Pinpoint the cell where the given text exists, returning its [X, Y] midpoint coordinate. 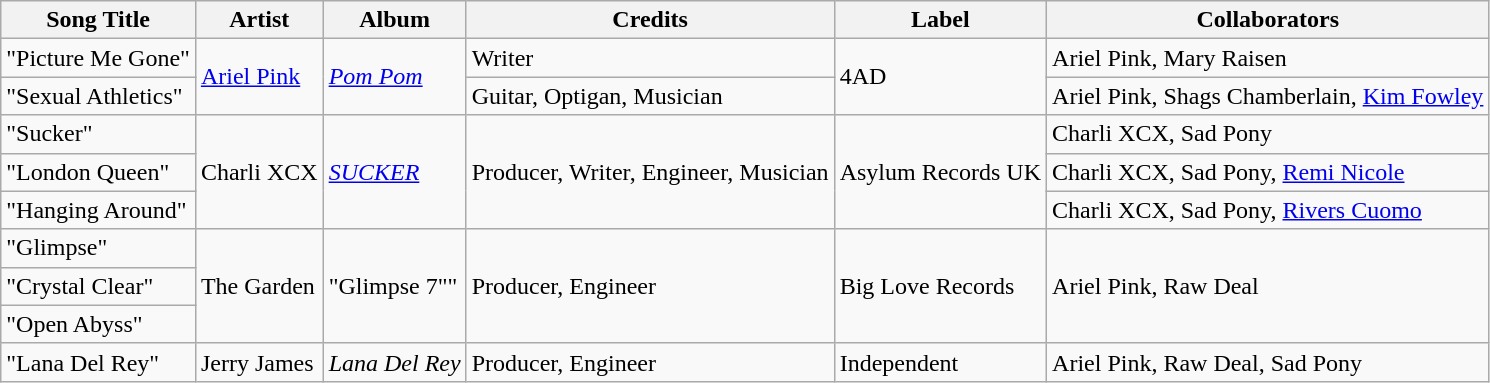
Charli XCX [259, 172]
Collaborators [1268, 20]
Independent [940, 362]
Ariel Pink, Shags Chamberlain, Kim Fowley [1268, 96]
"Picture Me Gone" [98, 58]
4AD [940, 77]
"Glimpse" [98, 248]
"Hanging Around" [98, 210]
"Glimpse 7"" [394, 286]
Charli XCX, Sad Pony [1268, 134]
SUCKER [394, 172]
Ariel Pink, Raw Deal [1268, 286]
"Sexual Athletics" [98, 96]
Charli XCX, Sad Pony, Remi Nicole [1268, 172]
"Crystal Clear" [98, 286]
Artist [259, 20]
"Lana Del Rey" [98, 362]
"Sucker" [98, 134]
Album [394, 20]
Label [940, 20]
The Garden [259, 286]
"Open Abyss" [98, 324]
"London Queen" [98, 172]
Guitar, Optigan, Musician [650, 96]
Producer, Writer, Engineer, Musician [650, 172]
Ariel Pink [259, 77]
Song Title [98, 20]
Credits [650, 20]
Charli XCX, Sad Pony, Rivers Cuomo [1268, 210]
Asylum Records UK [940, 172]
Ariel Pink, Raw Deal, Sad Pony [1268, 362]
Jerry James [259, 362]
Writer [650, 58]
Lana Del Rey [394, 362]
Ariel Pink, Mary Raisen [1268, 58]
Big Love Records [940, 286]
Pom Pom [394, 77]
